Capture the cell that displays the provided text and extract its [X, Y] central coordinate. 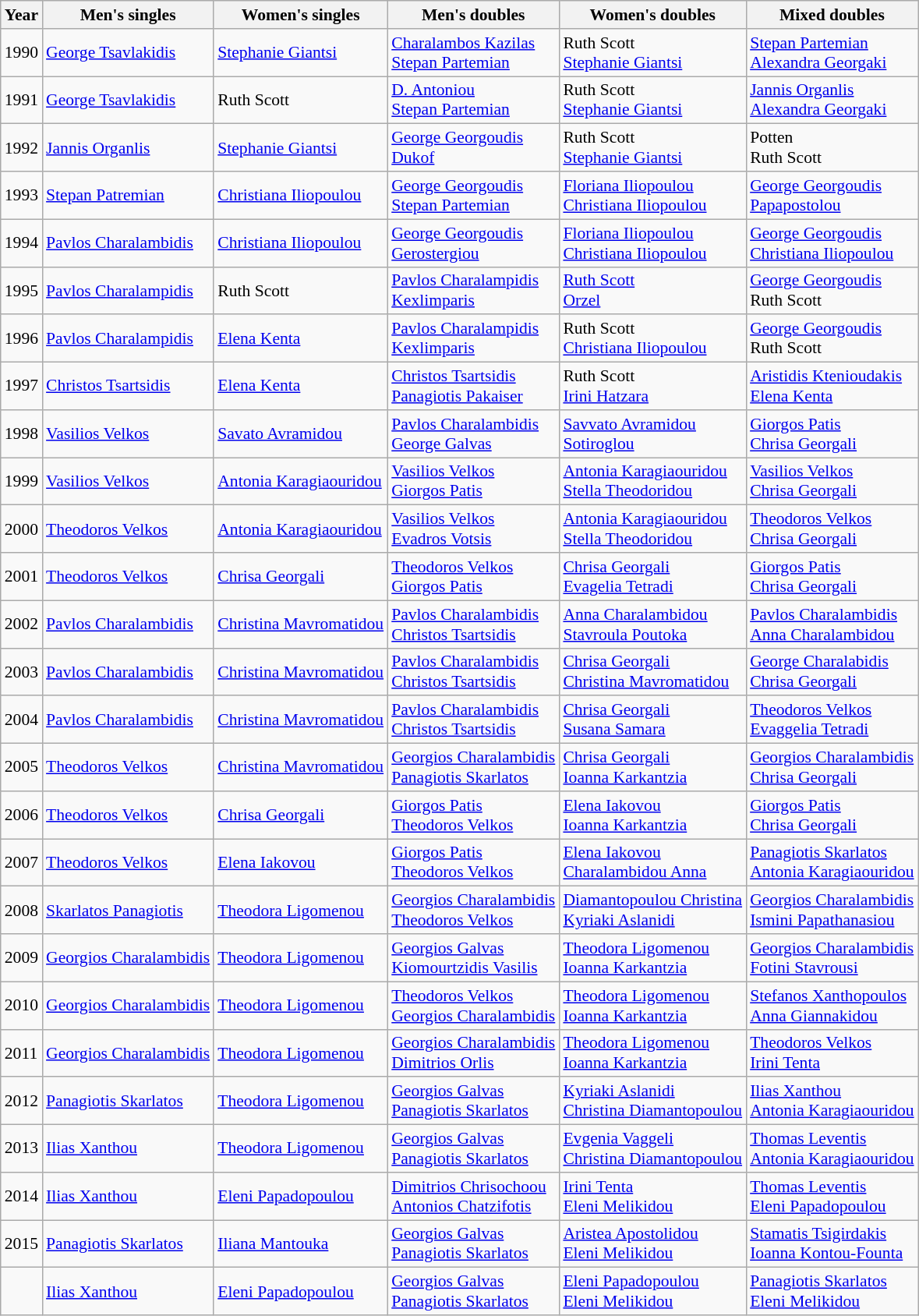
Pavlos CharalambidisGeorge Galvas [473, 433]
Men's doubles [473, 15]
1999 [22, 482]
Georgios CharalambidisPanagiotis Skarlatos [473, 767]
Panagiotis SkarlatosEleni Melikidou [832, 1291]
Stamatis TsigirdakisIoanna Kontou-Founta [832, 1244]
Stefanos XanthopoulosAnna Giannakidou [832, 1006]
Chrisa GeorgaliEvagelia Tetradi [652, 577]
Savato Avramidou [301, 433]
George GeorgoudisPapapostolou [832, 195]
1995 [22, 290]
Theodoros VelkosEvaggelia Tetradi [832, 720]
D. AntoniouStepan Partemian [473, 100]
George CharalabidisChrisa Georgali [832, 672]
Anna CharalambidouStavroula Poutoka [652, 624]
1994 [22, 243]
Vasilios VelkosEvadros Votsis [473, 529]
2015 [22, 1244]
2013 [22, 1149]
Savvato AvramidouSotiroglou [652, 433]
Charalambos KazilasStepan Partemian [473, 53]
Diamantopoulou ChristinaKyriaki Aslanidi [652, 911]
Dimitrios ChrisochoouAntonios Chatzifotis [473, 1196]
2002 [22, 624]
Georgios CharalambidisIsmini Papathanasiou [832, 911]
Theodoros VelkosGiorgos Patis [473, 577]
Eleni PapadopoulouEleni Melikidou [652, 1291]
2005 [22, 767]
2010 [22, 1006]
Women's singles [301, 15]
1998 [22, 433]
Aristidis KtenioudakisElena Kenta [832, 387]
Elena IakovouCharalambidou Anna [652, 862]
George GeorgoudisChristiana Iliopoulou [832, 243]
Skarlatos Panagiotis [128, 911]
Irini TentaEleni Melikidou [652, 1196]
Aristea ApostolidouEleni Melikidou [652, 1244]
Vasilios VelkosGiorgos Patis [473, 482]
2004 [22, 720]
Evgenia VaggeliChristina Diamantopoulou [652, 1149]
1992 [22, 148]
Ruth ScottOrzel [652, 290]
1990 [22, 53]
Theodoros VelkosChrisa Georgali [832, 529]
Chrisa GeorgaliSusana Samara [652, 720]
Chrisa GeorgaliChristina Mavromatidou [652, 672]
Chrisa GeorgaliIoanna Karkantzia [652, 767]
Jannis OrganlisAlexandra Georgaki [832, 100]
Iliana Mantouka [301, 1244]
1993 [22, 195]
Georgios CharalambidisDimitrios Orlis [473, 1052]
2012 [22, 1101]
Women's doubles [652, 15]
George GeorgoudisGerostergiou [473, 243]
2001 [22, 577]
Georgios GalvasKiomourtzidis Vasilis [473, 957]
1996 [22, 338]
Year [22, 15]
Christos Tsartsidis [128, 387]
Theodoros VelkosGeorgios Charalambidis [473, 1006]
Thomas LeventisEleni Papadopoulou [832, 1196]
2014 [22, 1196]
Thomas LeventisAntonia Karagiaouridou [832, 1149]
Stepan Patremian [128, 195]
Men's singles [128, 15]
Mixed doubles [832, 15]
Ruth ScottIrini Hatzara [652, 387]
2000 [22, 529]
2007 [22, 862]
Ruth ScottChristiana Iliopoulou [652, 338]
Jannis Organlis [128, 148]
Elena IakovouIoanna Karkantzia [652, 815]
Pavlos CharalambidisAnna Charalambidou [832, 624]
Stepan PartemianAlexandra Georgaki [832, 53]
George GeorgoudisDukof [473, 148]
Georgios CharalambidisTheodoros Velkos [473, 911]
Vasilios VelkosChrisa Georgali [832, 482]
Christos TsartsidisPanagiotis Pakaiser [473, 387]
1991 [22, 100]
Panagiotis SkarlatosAntonia Karagiaouridou [832, 862]
2011 [22, 1052]
Elena Iakovou [301, 862]
2003 [22, 672]
George GeorgoudisStepan Partemian [473, 195]
2008 [22, 911]
2009 [22, 957]
Georgios CharalambidisFotini Stavrousi [832, 957]
1997 [22, 387]
Georgios CharalambidisChrisa Georgali [832, 767]
Kyriaki AslanidiChristina Diamantopoulou [652, 1101]
Ilias XanthouAntonia Karagiaouridou [832, 1101]
Theodoros VelkosIrini Tenta [832, 1052]
PottenRuth Scott [832, 148]
2006 [22, 815]
